For the text-containing cell, return its midpoint in [X, Y] coordinate format. 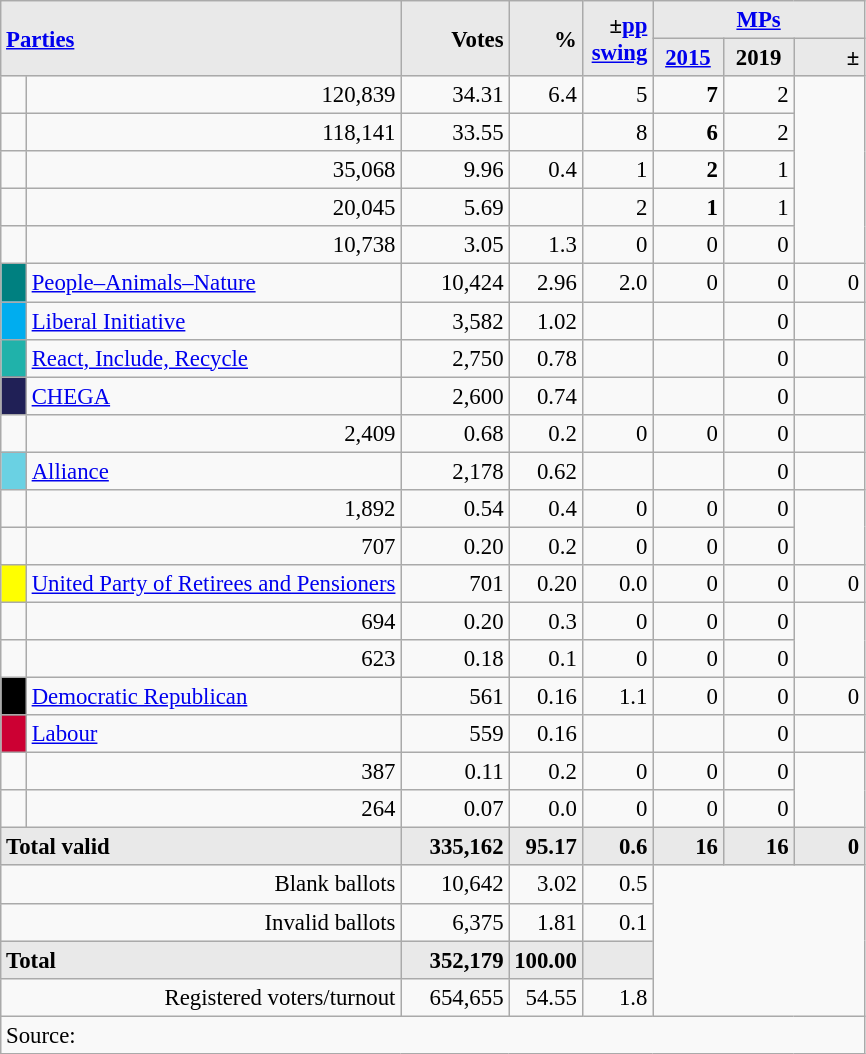
5.69 [455, 208]
1.1 [618, 697]
6,375 [455, 922]
Labour [213, 734]
MPs [759, 20]
352,179 [455, 960]
35,068 [213, 170]
3.02 [546, 885]
3.05 [455, 245]
0.6 [618, 847]
±pp swing [618, 38]
701 [455, 584]
0.68 [455, 433]
CHEGA [213, 396]
0.54 [455, 509]
6 [688, 133]
0.78 [546, 358]
± [830, 58]
Votes [455, 38]
2,178 [455, 471]
Registered voters/turnout [201, 997]
People–Animals–Nature [213, 283]
Total [201, 960]
9.96 [455, 170]
33.55 [455, 133]
387 [213, 772]
10,642 [455, 885]
10,424 [455, 283]
2,600 [455, 396]
34.31 [455, 95]
0.74 [546, 396]
7 [688, 95]
1.81 [546, 922]
10,738 [213, 245]
264 [213, 809]
0.5 [618, 885]
654,655 [455, 997]
8 [618, 133]
54.55 [546, 997]
1,892 [213, 509]
Source: [433, 1035]
118,141 [213, 133]
559 [455, 734]
1.8 [618, 997]
React, Include, Recycle [213, 358]
694 [213, 621]
0.18 [455, 659]
2.0 [618, 283]
335,162 [455, 847]
Liberal Initiative [213, 321]
Parties [201, 38]
Blank ballots [201, 885]
5 [618, 95]
95.17 [546, 847]
2015 [688, 58]
6.4 [546, 95]
Democratic Republican [213, 697]
Invalid ballots [201, 922]
0.07 [455, 809]
2019 [758, 58]
2,750 [455, 358]
1.02 [546, 321]
Total valid [201, 847]
% [546, 38]
2,409 [213, 433]
623 [213, 659]
100.00 [546, 960]
1.3 [546, 245]
3,582 [455, 321]
0.62 [546, 471]
561 [455, 697]
Alliance [213, 471]
United Party of Retirees and Pensioners [213, 584]
707 [213, 546]
2.96 [546, 283]
0.11 [455, 772]
0.3 [546, 621]
120,839 [213, 95]
20,045 [213, 208]
